Output the (X, Y) coordinate of the center of the cell containing the given text.  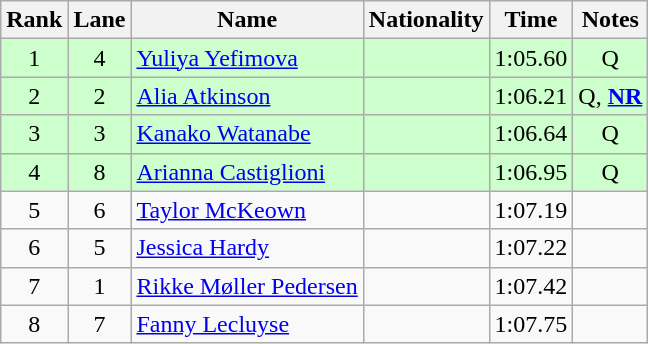
Q, NR (610, 96)
Lane (100, 20)
1:05.60 (531, 58)
Fanny Lecluyse (247, 324)
Yuliya Yefimova (247, 58)
Taylor McKeown (247, 210)
Jessica Hardy (247, 248)
1:07.22 (531, 248)
1:06.21 (531, 96)
1:07.75 (531, 324)
Arianna Castiglioni (247, 172)
1:06.64 (531, 134)
Notes (610, 20)
Name (247, 20)
1:07.19 (531, 210)
Alia Atkinson (247, 96)
Time (531, 20)
1:07.42 (531, 286)
Rank (34, 20)
1:06.95 (531, 172)
Nationality (426, 20)
Kanako Watanabe (247, 134)
Rikke Møller Pedersen (247, 286)
